Find where the given text appears and provide that cell's center as [X, Y] coordinate. 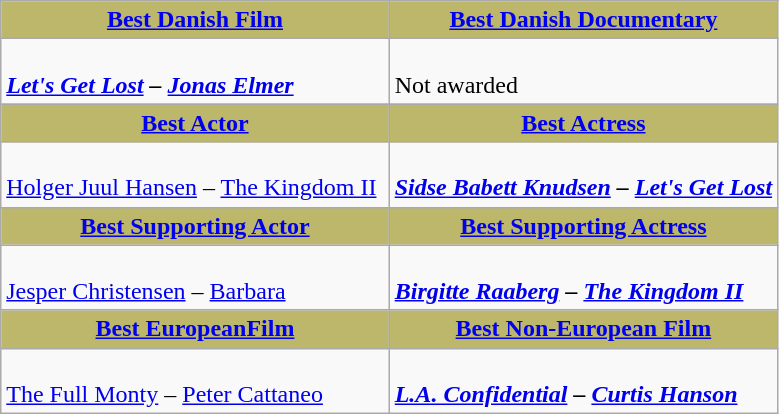
Sidse Babett Knudsen – Let's Get Lost [583, 174]
Jesper Christensen – Barbara [195, 278]
Best Supporting Actress [583, 226]
Best Non-European Film [583, 329]
Best Actress [583, 123]
Not awarded [583, 72]
Best Actor [195, 123]
Holger Juul Hansen – The Kingdom II [195, 174]
L.A. Confidential – Curtis Hanson [583, 380]
Best Danish Documentary [583, 20]
The Full Monty – Peter Cattaneo [195, 380]
Best Danish Film [195, 20]
Best Supporting Actor [195, 226]
Best EuropeanFilm [195, 329]
Let's Get Lost – Jonas Elmer [195, 72]
Birgitte Raaberg – The Kingdom II [583, 278]
